For the text-containing cell, return its midpoint in (X, Y) coordinate format. 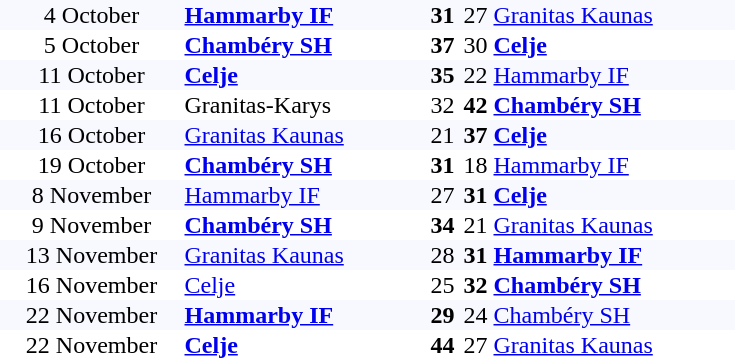
42 (476, 105)
8 November (92, 195)
28 (442, 255)
9 November (92, 225)
Granitas-Karys (304, 105)
18 (476, 165)
22 November (92, 315)
19 October (92, 165)
16 November (92, 285)
4 October (92, 15)
30 (476, 45)
35 (442, 75)
16 October (92, 135)
5 October (92, 45)
34 (442, 225)
24 (476, 315)
22 (476, 75)
13 November (92, 255)
25 (442, 285)
29 (442, 315)
